Detect which cell encompasses the target text, then output its (x, y) center coordinate. 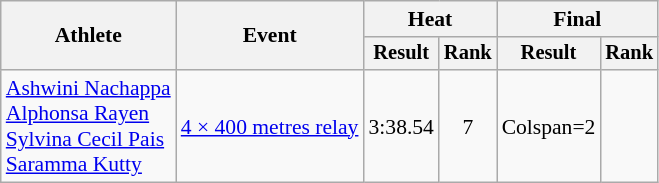
Final (578, 19)
Heat (430, 19)
Athlete (88, 36)
3:38.54 (400, 126)
7 (468, 126)
Ashwini NachappaAlphonsa RayenSylvina Cecil PaisSaramma Kutty (88, 126)
Event (270, 36)
4 × 400 metres relay (270, 126)
Colspan=2 (549, 126)
